Return the (x, y) coordinate for the center point of the cell that contains the specified text.  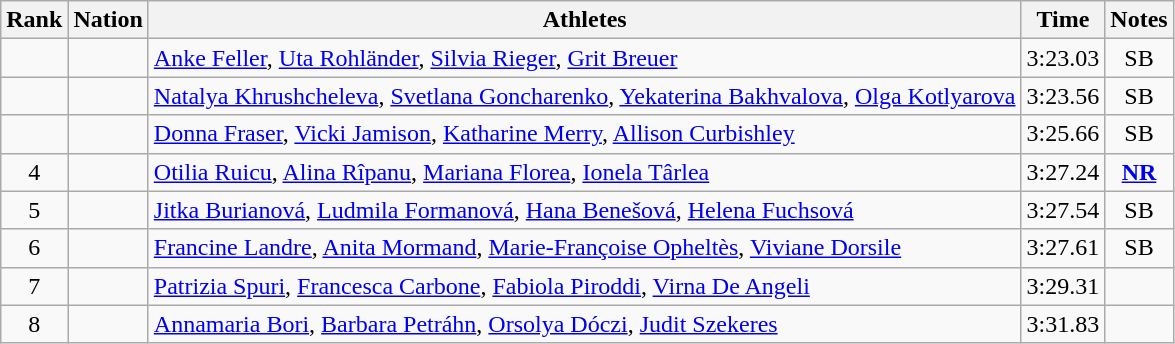
4 (34, 172)
5 (34, 210)
3:27.61 (1063, 248)
3:27.24 (1063, 172)
Anke Feller, Uta Rohländer, Silvia Rieger, Grit Breuer (584, 58)
Francine Landre, Anita Mormand, Marie-Françoise Opheltès, Viviane Dorsile (584, 248)
Nation (108, 20)
3:29.31 (1063, 286)
3:27.54 (1063, 210)
Natalya Khrushcheleva, Svetlana Goncharenko, Yekaterina Bakhvalova, Olga Kotlyarova (584, 96)
Rank (34, 20)
Jitka Burianová, Ludmila Formanová, Hana Benešová, Helena Fuchsová (584, 210)
3:31.83 (1063, 324)
Annamaria Bori, Barbara Petráhn, Orsolya Dóczi, Judit Szekeres (584, 324)
8 (34, 324)
Donna Fraser, Vicki Jamison, Katharine Merry, Allison Curbishley (584, 134)
7 (34, 286)
Time (1063, 20)
Otilia Ruicu, Alina Rîpanu, Mariana Florea, Ionela Târlea (584, 172)
6 (34, 248)
3:25.66 (1063, 134)
Notes (1139, 20)
3:23.03 (1063, 58)
3:23.56 (1063, 96)
NR (1139, 172)
Patrizia Spuri, Francesca Carbone, Fabiola Piroddi, Virna De Angeli (584, 286)
Athletes (584, 20)
